Output the [X, Y] coordinate of the center of the cell containing the given text.  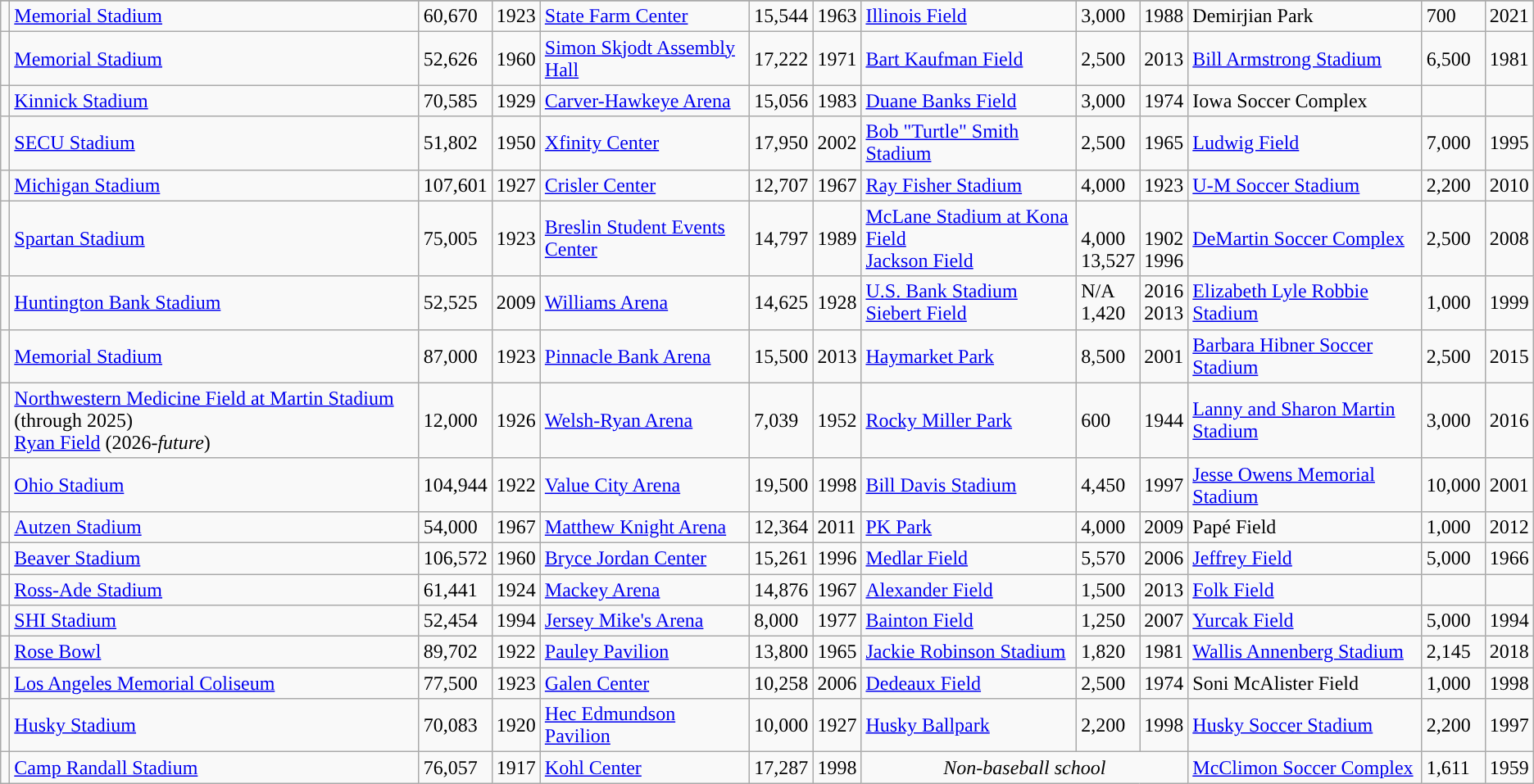
Haymarket Park [969, 356]
2002 [837, 143]
15,544 [782, 16]
15,261 [782, 558]
Rose Bowl [215, 652]
1,500 [1108, 589]
SECU Stadium [215, 143]
Simon Skjodt Assembly Hall [644, 59]
Pinnacle Bank Arena [644, 356]
PK Park [969, 527]
Ludwig Field [1305, 143]
1977 [837, 621]
15,500 [782, 356]
8,500 [1108, 356]
Jeffrey Field [1305, 558]
87,000 [456, 356]
52,454 [456, 621]
Williams Arena [644, 303]
7,000 [1454, 143]
N/A1,420 [1108, 303]
17,222 [782, 59]
Beaver Stadium [215, 558]
2011 [837, 527]
Ross-Ade Stadium [215, 589]
1929 [516, 101]
Ray Fisher Stadium [969, 185]
1950 [516, 143]
1952 [837, 420]
77,500 [456, 683]
Spartan Stadium [215, 238]
1926 [516, 420]
1966 [1509, 558]
54,000 [456, 527]
Northwestern Medicine Field at Martin Stadium (through 2025)Ryan Field (2026-future) [215, 420]
Welsh-Ryan Arena [644, 420]
Soni McAlister Field [1305, 683]
Husky Soccer Stadium [1305, 726]
600 [1108, 420]
Folk Field [1305, 589]
Carver-Hawkeye Arena [644, 101]
75,005 [456, 238]
89,702 [456, 652]
1959 [1509, 768]
Iowa Soccer Complex [1305, 101]
Camp Randall Stadium [215, 768]
Papé Field [1305, 527]
4,450 [1108, 485]
Bryce Jordan Center [644, 558]
1983 [837, 101]
Bob "Turtle" Smith Stadium [969, 143]
Hec Edmundson Pavilion [644, 726]
Crisler Center [644, 185]
Lanny and Sharon Martin Stadium [1305, 420]
2008 [1509, 238]
104,944 [456, 485]
1996 [837, 558]
17,950 [782, 143]
2015 [1509, 356]
6,500 [1454, 59]
2018 [1509, 652]
1,250 [1108, 621]
Huntington Bank Stadium [215, 303]
U-M Soccer Stadium [1305, 185]
52,626 [456, 59]
1,611 [1454, 768]
1971 [837, 59]
Bart Kaufman Field [969, 59]
1,820 [1108, 652]
Bainton Field [969, 621]
Jesse Owens Memorial Stadium [1305, 485]
14,625 [782, 303]
61,441 [456, 589]
Los Angeles Memorial Coliseum [215, 683]
76,057 [456, 768]
Mackey Arena [644, 589]
State Farm Center [644, 16]
1995 [1509, 143]
52,525 [456, 303]
2,145 [1454, 652]
4,00013,527 [1108, 238]
12,364 [782, 527]
Breslin Student Events Center [644, 238]
Rocky Miller Park [969, 420]
Pauley Pavilion [644, 652]
Husky Stadium [215, 726]
1924 [516, 589]
19,500 [782, 485]
Ohio Stadium [215, 485]
Illinois Field [969, 16]
DeMartin Soccer Complex [1305, 238]
U.S. Bank StadiumSiebert Field [969, 303]
Medlar Field [969, 558]
2016 [1509, 420]
51,802 [456, 143]
Non-baseball school [1024, 768]
2010 [1509, 185]
1999 [1509, 303]
Yurcak Field [1305, 621]
1920 [516, 726]
14,876 [782, 589]
Jackie Robinson Stadium [969, 652]
Autzen Stadium [215, 527]
60,670 [456, 16]
12,707 [782, 185]
Husky Ballpark [969, 726]
13,800 [782, 652]
19021996 [1164, 238]
Alexander Field [969, 589]
10,258 [782, 683]
700 [1454, 16]
SHI Stadium [215, 621]
McLane Stadium at Kona FieldJackson Field [969, 238]
McClimon Soccer Complex [1305, 768]
1928 [837, 303]
5,570 [1108, 558]
1944 [1164, 420]
70,083 [456, 726]
2012 [1509, 527]
8,000 [782, 621]
1988 [1164, 16]
Jersey Mike's Arena [644, 621]
2007 [1164, 621]
20162013 [1164, 303]
Barbara Hibner Soccer Stadium [1305, 356]
Michigan Stadium [215, 185]
2021 [1509, 16]
Duane Banks Field [969, 101]
1989 [837, 238]
Value City Arena [644, 485]
Bill Davis Stadium [969, 485]
Kohl Center [644, 768]
15,056 [782, 101]
Galen Center [644, 683]
70,585 [456, 101]
12,000 [456, 420]
Wallis Annenberg Stadium [1305, 652]
Kinnick Stadium [215, 101]
107,601 [456, 185]
Xfinity Center [644, 143]
14,797 [782, 238]
1963 [837, 16]
17,287 [782, 768]
Elizabeth Lyle Robbie Stadium [1305, 303]
Bill Armstrong Stadium [1305, 59]
Matthew Knight Arena [644, 527]
1917 [516, 768]
Dedeaux Field [969, 683]
Demirjian Park [1305, 16]
106,572 [456, 558]
7,039 [782, 420]
